Pinpoint the cell where the given text exists, returning its [X, Y] midpoint coordinate. 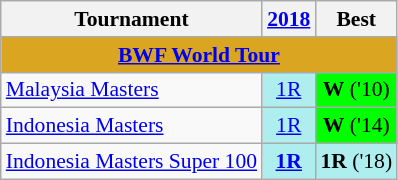
Tournament [132, 19]
BWF World Tour [199, 55]
W ('14) [356, 126]
Best [356, 19]
1R ('18) [356, 162]
Malaysia Masters [132, 90]
2018 [288, 19]
Indonesia Masters [132, 126]
W ('10) [356, 90]
Indonesia Masters Super 100 [132, 162]
